Determine the [X, Y] coordinate at the center of the cell enclosing the given text.  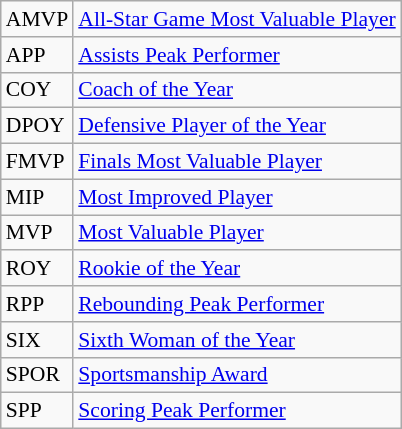
Defensive Player of the Year [236, 126]
MVP [38, 233]
Scoring Peak Performer [236, 411]
COY [38, 90]
Most Improved Player [236, 197]
Rebounding Peak Performer [236, 304]
DPOY [38, 126]
SPP [38, 411]
All-Star Game Most Valuable Player [236, 19]
APP [38, 55]
SIX [38, 340]
Assists Peak Performer [236, 55]
AMVP [38, 19]
Sixth Woman of the Year [236, 340]
ROY [38, 269]
RPP [38, 304]
MIP [38, 197]
SPOR [38, 375]
Rookie of the Year [236, 269]
Most Valuable Player [236, 233]
Finals Most Valuable Player [236, 162]
Coach of the Year [236, 90]
FMVP [38, 162]
Sportsmanship Award [236, 375]
